Find where the given text appears and provide that cell's center as (X, Y) coordinate. 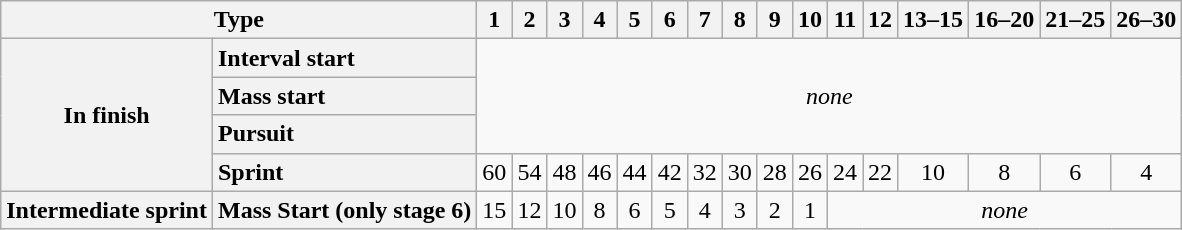
42 (670, 172)
Interval start (344, 58)
7 (704, 20)
Intermediate sprint (107, 210)
Mass Start (only stage 6) (344, 210)
46 (600, 172)
15 (494, 210)
60 (494, 172)
30 (740, 172)
Pursuit (344, 134)
Mass start (344, 96)
32 (704, 172)
26–30 (1146, 20)
28 (774, 172)
22 (880, 172)
26 (810, 172)
21–25 (1076, 20)
24 (844, 172)
Type (239, 20)
9 (774, 20)
16–20 (1004, 20)
Sprint (344, 172)
54 (530, 172)
11 (844, 20)
13–15 (934, 20)
44 (634, 172)
48 (564, 172)
In finish (107, 115)
